From the cell containing the given text, extract its center point as (X, Y) coordinate. 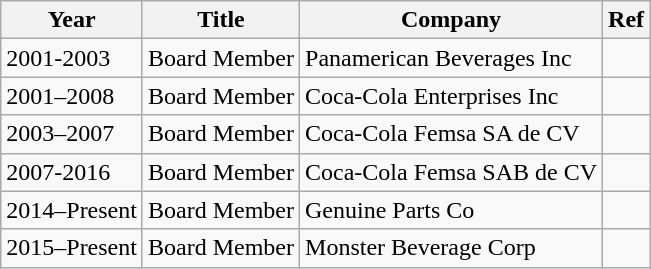
Coca-Cola Femsa SA de CV (452, 134)
Company (452, 20)
Genuine Parts Co (452, 210)
2003–2007 (72, 134)
2014–Present (72, 210)
Title (220, 20)
Coca-Cola Enterprises Inc (452, 96)
Ref (626, 20)
2001–2008 (72, 96)
2015–Present (72, 248)
2001-2003 (72, 58)
Monster Beverage Corp (452, 248)
Year (72, 20)
Panamerican Beverages Inc (452, 58)
Coca-Cola Femsa SAB de CV (452, 172)
2007-2016 (72, 172)
